Extract the (x, y) coordinate from the center of the cell holding the provided text.  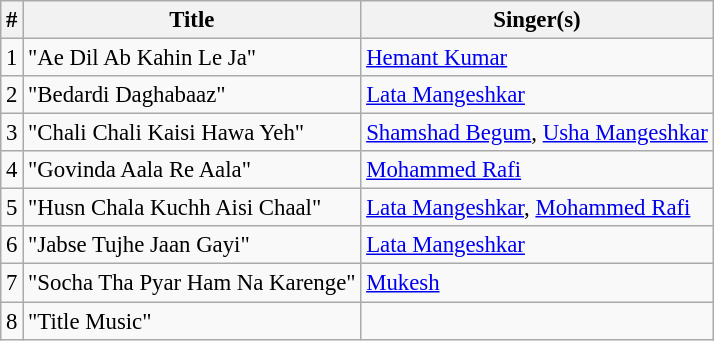
3 (12, 133)
Shamshad Begum, Usha Mangeshkar (537, 133)
6 (12, 245)
"Bedardi Daghabaaz" (192, 95)
5 (12, 208)
Hemant Kumar (537, 58)
2 (12, 95)
"Ae Dil Ab Kahin Le Ja" (192, 58)
"Husn Chala Kuchh Aisi Chaal" (192, 208)
4 (12, 170)
1 (12, 58)
# (12, 20)
Lata Mangeshkar, Mohammed Rafi (537, 208)
Singer(s) (537, 20)
"Chali Chali Kaisi Hawa Yeh" (192, 133)
Title (192, 20)
Mohammed Rafi (537, 170)
7 (12, 283)
"Socha Tha Pyar Ham Na Karenge" (192, 283)
"Govinda Aala Re Aala" (192, 170)
Mukesh (537, 283)
"Title Music" (192, 321)
8 (12, 321)
"Jabse Tujhe Jaan Gayi" (192, 245)
